Output the (X, Y) coordinate of the center of the cell containing the given text.  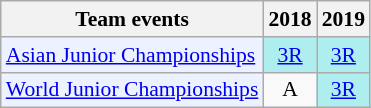
Team events (132, 19)
2019 (344, 19)
Asian Junior Championships (132, 55)
World Junior Championships (132, 90)
2018 (290, 19)
A (290, 90)
